Pinpoint the cell where the given text exists, returning its (x, y) midpoint coordinate. 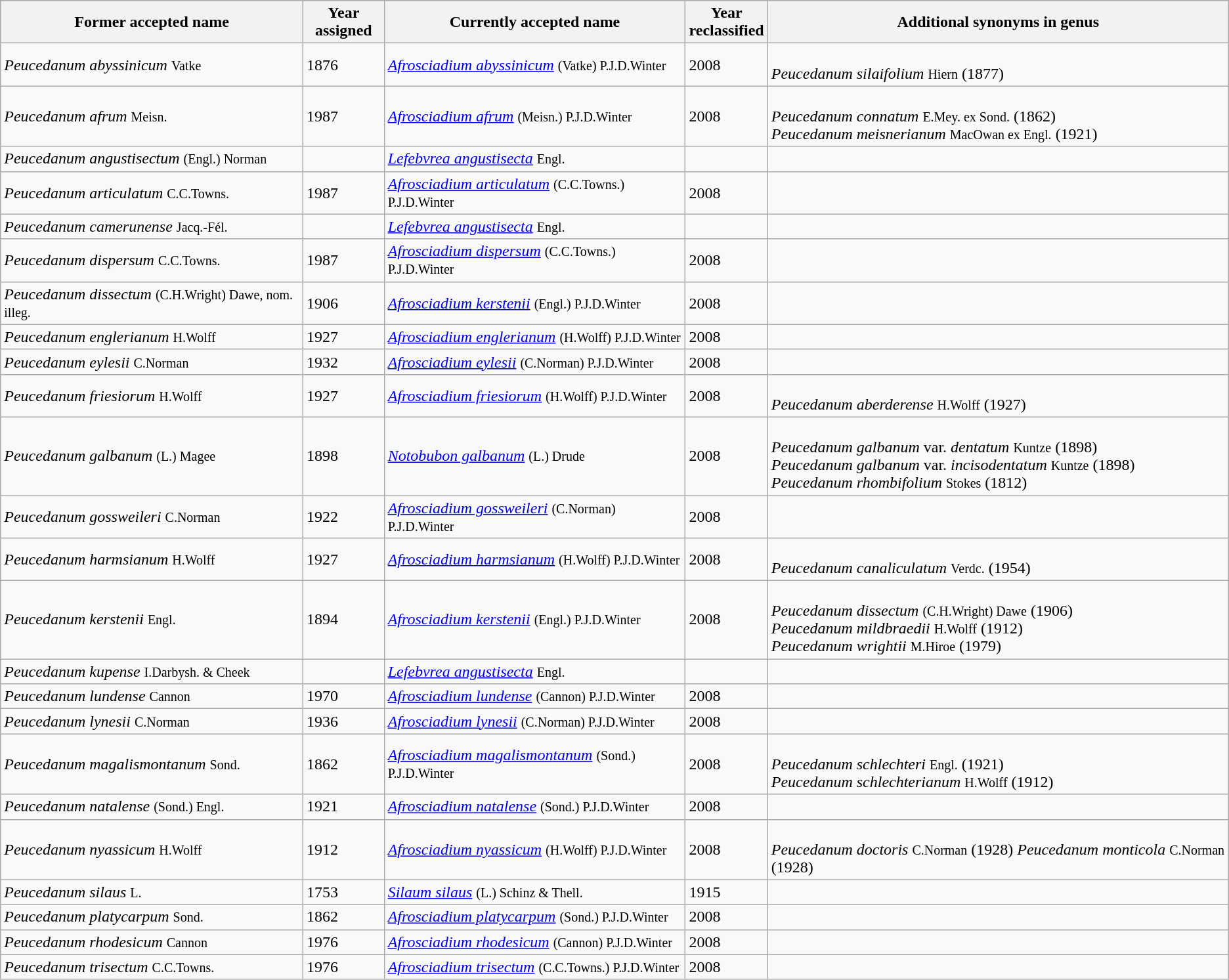
Peucedanum dissectum (C.H.Wright) Dawe, nom. illeg. (152, 303)
Afrosciadium englerianum (H.Wolff) P.J.D.Winter (534, 337)
Silaum silaus (L.) Schinz & Thell. (534, 892)
Peucedanum galbanum (L.) Magee (152, 456)
Peucedanum platycarpum Sond. (152, 917)
Peucedanum articulatum C.C.Towns. (152, 193)
Former accepted name (152, 22)
1932 (344, 362)
Peucedanum kerstenii Engl. (152, 620)
Peucedanum lynesii C.Norman (152, 721)
Year reclassified (726, 22)
Peucedanum canaliculatum Verdc. (1954) (998, 559)
1906 (344, 303)
Peucedanum nyassicum H.Wolff (152, 849)
Afrosciadium dispersum (C.C.Towns.) P.J.D.Winter (534, 260)
1915 (726, 892)
1936 (344, 721)
Afrosciadium afrum (Meisn.) P.J.D.Winter (534, 116)
1876 (344, 64)
Afrosciadium trisectum (C.C.Towns.) P.J.D.Winter (534, 967)
Afrosciadium friesiorum (H.Wolff) P.J.D.Winter (534, 395)
Peucedanum trisectum C.C.Towns. (152, 967)
1894 (344, 620)
Afrosciadium eylesii (C.Norman) P.J.D.Winter (534, 362)
Peucedanum natalense (Sond.) Engl. (152, 807)
Peucedanum afrum Meisn. (152, 116)
Peucedanum connatum E.Mey. ex Sond. (1862) Peucedanum meisnerianum MacOwan ex Engl. (1921) (998, 116)
Peucedanum aberderense H.Wolff (1927) (998, 395)
Notobubon galbanum (L.) Drude (534, 456)
Peucedanum angustisectum (Engl.) Norman (152, 159)
Afrosciadium gossweileri (C.Norman) P.J.D.Winter (534, 516)
1753 (344, 892)
Peucedanum eylesii C.Norman (152, 362)
Afrosciadium abyssinicum (Vatke) P.J.D.Winter (534, 64)
Peucedanum abyssinicum Vatke (152, 64)
1970 (344, 696)
Afrosciadium magalismontanum (Sond.) P.J.D.Winter (534, 764)
Year assigned (344, 22)
Afrosciadium natalense (Sond.) P.J.D.Winter (534, 807)
1922 (344, 516)
1921 (344, 807)
1912 (344, 849)
Afrosciadium lundense (Cannon) P.J.D.Winter (534, 696)
Peucedanum schlechteri Engl. (1921) Peucedanum schlechterianum H.Wolff (1912) (998, 764)
Afrosciadium lynesii (C.Norman) P.J.D.Winter (534, 721)
Peucedanum silaus L. (152, 892)
Peucedanum galbanum var. dentatum Kuntze (1898) Peucedanum galbanum var. incisodentatum Kuntze (1898) Peucedanum rhombifolium Stokes (1812) (998, 456)
Peucedanum gossweileri C.Norman (152, 516)
Peucedanum doctoris C.Norman (1928) Peucedanum monticola C.Norman (1928) (998, 849)
Peucedanum silaifolium Hiern (1877) (998, 64)
Afrosciadium articulatum (C.C.Towns.) P.J.D.Winter (534, 193)
Afrosciadium nyassicum (H.Wolff) P.J.D.Winter (534, 849)
Afrosciadium platycarpum (Sond.) P.J.D.Winter (534, 917)
Peucedanum englerianum H.Wolff (152, 337)
Peucedanum lundense Cannon (152, 696)
Peucedanum friesiorum H.Wolff (152, 395)
Afrosciadium rhodesicum (Cannon) P.J.D.Winter (534, 942)
Peucedanum kupense I.Darbysh. & Cheek (152, 671)
Peucedanum dispersum C.C.Towns. (152, 260)
Afrosciadium harmsianum (H.Wolff) P.J.D.Winter (534, 559)
Peucedanum magalismontanum Sond. (152, 764)
Peucedanum rhodesicum Cannon (152, 942)
Peucedanum harmsianum H.Wolff (152, 559)
Peucedanum camerunense Jacq.-Fél. (152, 226)
Additional synonyms in genus (998, 22)
Peucedanum dissectum (C.H.Wright) Dawe (1906) Peucedanum mildbraedii H.Wolff (1912) Peucedanum wrightii M.Hiroe (1979) (998, 620)
1898 (344, 456)
Currently accepted name (534, 22)
